Provide the [x, y] coordinate of the cell's center where the given text is located.  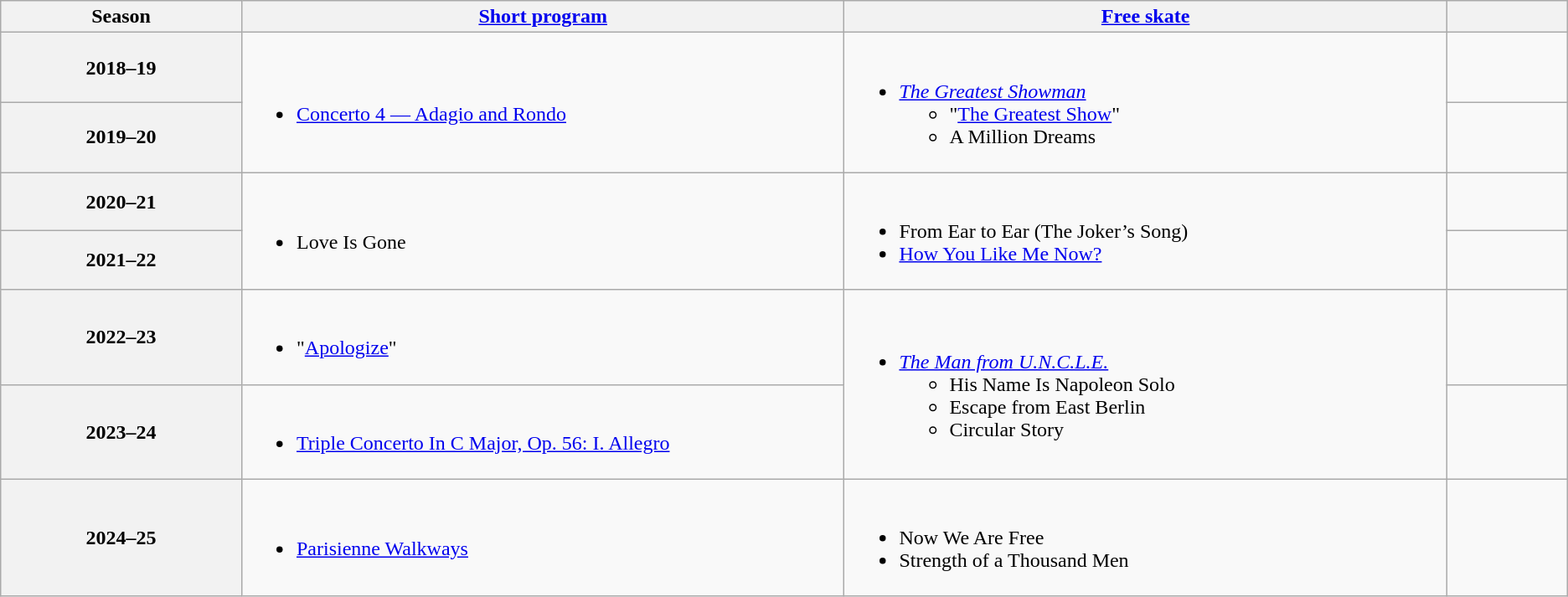
Triple Concerto In C Major, Op. 56: I. Allegro [543, 432]
2021–22 [121, 260]
The Greatest Showman "The Greatest Show"A Million Dreams [1146, 102]
2022–23 [121, 337]
2023–24 [121, 432]
Short program [543, 17]
Season [121, 17]
2020–21 [121, 202]
From Ear to Ear (The Joker’s Song)How You Like Me Now? [1146, 231]
2019–20 [121, 137]
Parisienne Walkways [543, 538]
Concerto 4 — Adagio and Rondo [543, 102]
Free skate [1146, 17]
"Apologize" [543, 337]
The Man from U.N.C.L.E.His Name Is Napoleon SoloEscape from East BerlinCircular Story [1146, 384]
2024–25 [121, 538]
Love Is Gone [543, 231]
2018–19 [121, 68]
Now We Are Free Strength of a Thousand Men [1146, 538]
